Return the [X, Y] coordinate for the center point of the cell that contains the specified text.  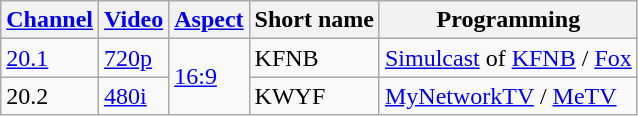
Channel [50, 20]
MyNetworkTV / MeTV [508, 96]
KFNB [314, 58]
20.1 [50, 58]
Short name [314, 20]
20.2 [50, 96]
Aspect [209, 20]
Simulcast of KFNB / Fox [508, 58]
Programming [508, 20]
480i [134, 96]
Video [134, 20]
720p [134, 58]
KWYF [314, 96]
16:9 [209, 77]
